Identify which cell holds the provided text, then report its (X, Y) central coordinate. 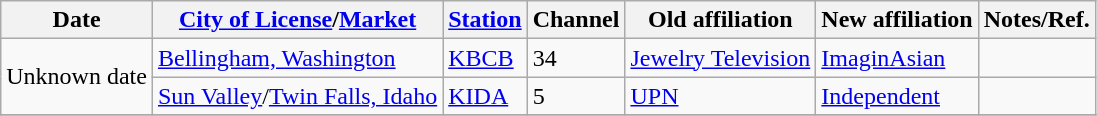
City of License/Market (297, 20)
Station (485, 20)
5 (576, 96)
Independent (897, 96)
Jewelry Television (720, 58)
Date (77, 20)
34 (576, 58)
Sun Valley/Twin Falls, Idaho (297, 96)
KIDA (485, 96)
Channel (576, 20)
Unknown date (77, 77)
UPN (720, 96)
Bellingham, Washington (297, 58)
New affiliation (897, 20)
ImaginAsian (897, 58)
KBCB (485, 58)
Notes/Ref. (1036, 20)
Old affiliation (720, 20)
